Search for the cell housing the specified text and yield its [X, Y] center coordinate. 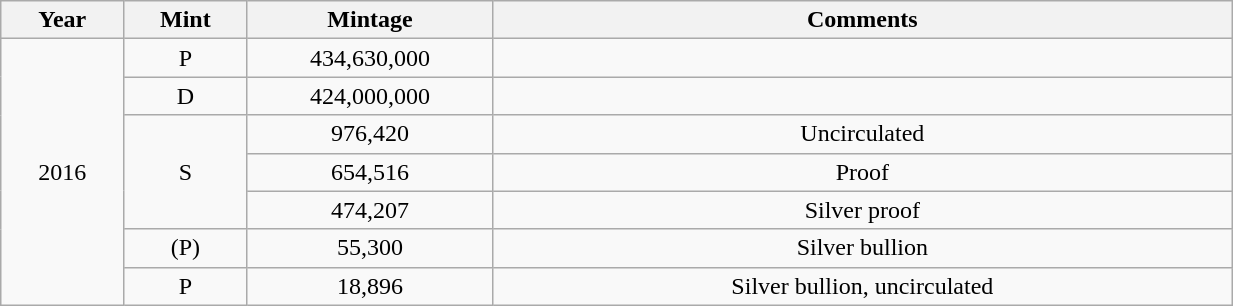
976,420 [370, 134]
Proof [862, 172]
654,516 [370, 172]
Mintage [370, 20]
474,207 [370, 210]
Silver proof [862, 210]
S [186, 172]
Comments [862, 20]
434,630,000 [370, 58]
D [186, 96]
(P) [186, 248]
Year [62, 20]
18,896 [370, 286]
55,300 [370, 248]
424,000,000 [370, 96]
Silver bullion, uncirculated [862, 286]
Silver bullion [862, 248]
Uncirculated [862, 134]
Mint [186, 20]
2016 [62, 172]
